From the cell containing the given text, extract its center point as (x, y) coordinate. 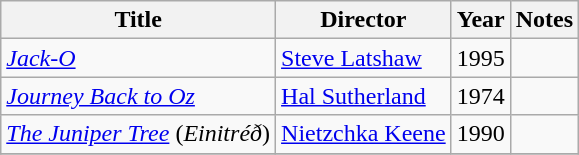
Journey Back to Oz (138, 96)
Jack-O (138, 58)
Steve Latshaw (364, 58)
Hal Sutherland (364, 96)
Title (138, 20)
1995 (480, 58)
The Juniper Tree (Einitréð) (138, 134)
Notes (544, 20)
Director (364, 20)
1990 (480, 134)
Nietzchka Keene (364, 134)
Year (480, 20)
1974 (480, 96)
